Determine the (X, Y) coordinate at the center of the cell enclosing the given text.  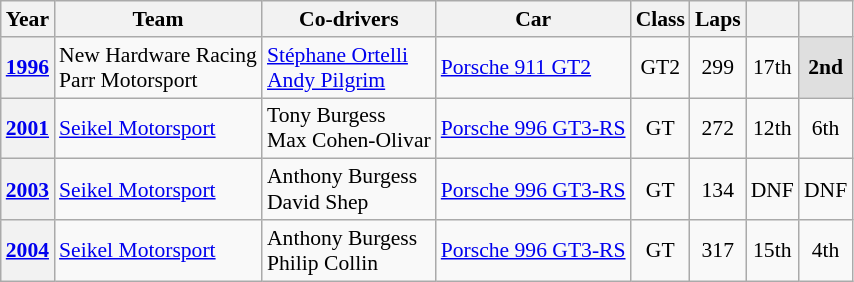
Car (534, 19)
Anthony Burgess Philip Collin (349, 250)
New Hardware Racing Parr Motorsport (158, 68)
Laps (718, 19)
Anthony Burgess David Shep (349, 190)
272 (718, 128)
4th (826, 250)
Tony Burgess Max Cohen-Olivar (349, 128)
2004 (28, 250)
Co-drivers (349, 19)
Stéphane Ortelli Andy Pilgrim (349, 68)
317 (718, 250)
6th (826, 128)
17th (772, 68)
12th (772, 128)
299 (718, 68)
2nd (826, 68)
134 (718, 190)
Year (28, 19)
2001 (28, 128)
Porsche 911 GT2 (534, 68)
1996 (28, 68)
15th (772, 250)
GT2 (660, 68)
Class (660, 19)
Team (158, 19)
2003 (28, 190)
